Find where the given text appears and provide that cell's center as (x, y) coordinate. 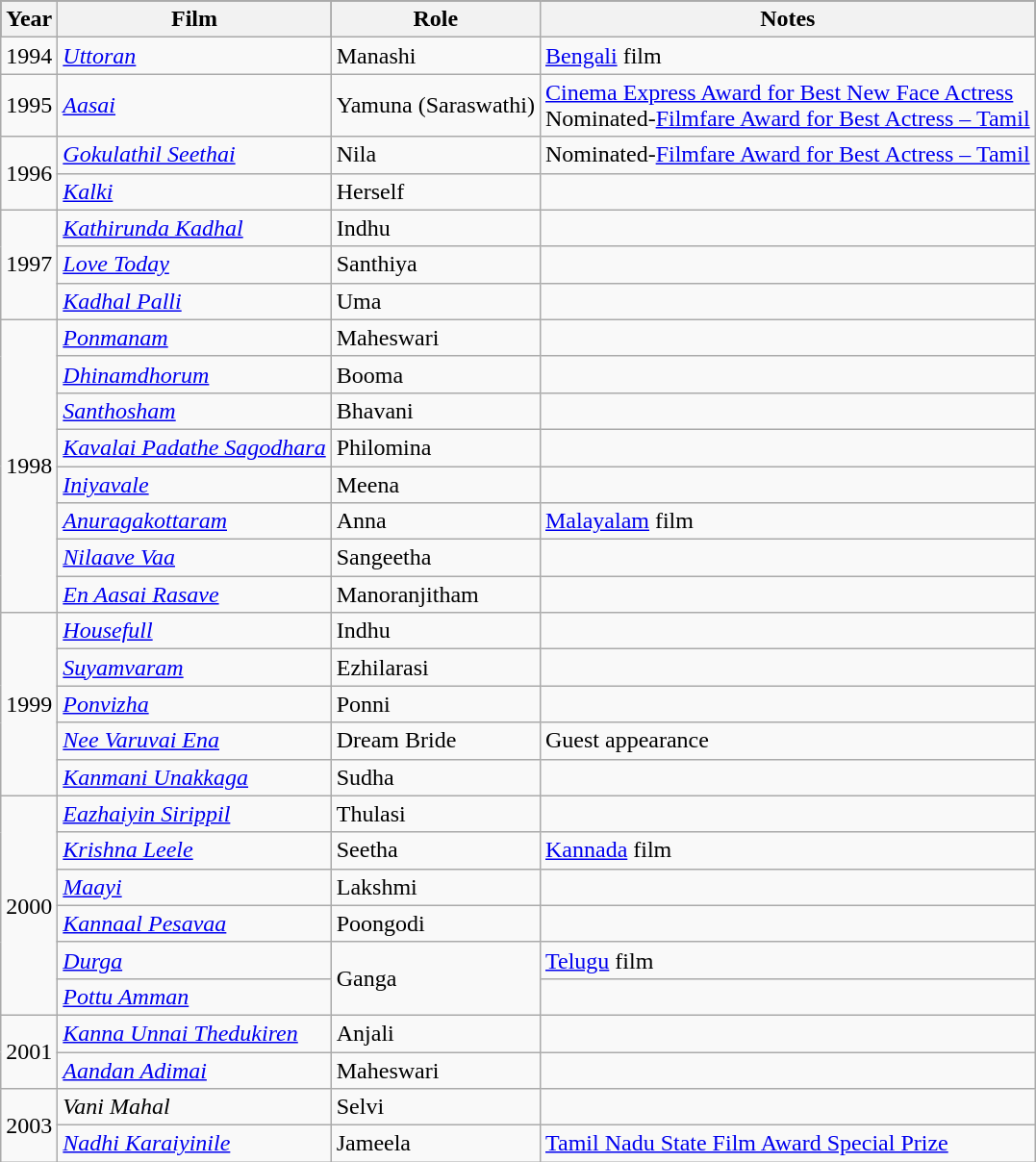
Dhinamdhorum (194, 374)
Jameela (435, 1144)
Anjali (435, 1033)
Ganga (435, 978)
Sangeetha (435, 558)
Nominated-Filmfare Award for Best Actress – Tamil (787, 155)
Film (194, 19)
Uma (435, 301)
Vani Mahal (194, 1107)
Sudha (435, 777)
1995 (29, 106)
Bhavani (435, 411)
Ponmanam (194, 338)
Notes (787, 19)
Love Today (194, 265)
1996 (29, 173)
Booma (435, 374)
Seetha (435, 850)
Uttoran (194, 56)
En Aasai Rasave (194, 594)
Kavalai Padathe Sagodhara (194, 447)
Guest appearance (787, 741)
2000 (29, 905)
Kanna Unnai Thedukiren (194, 1033)
Krishna Leele (194, 850)
Santhiya (435, 265)
2001 (29, 1051)
1994 (29, 56)
Kadhal Palli (194, 301)
Iniyavale (194, 484)
Nee Varuvai Ena (194, 741)
1998 (29, 466)
Suyamvaram (194, 668)
Pottu Amman (194, 997)
Anna (435, 521)
Kannada film (787, 850)
Role (435, 19)
Nila (435, 155)
Year (29, 19)
Aasai (194, 106)
Herself (435, 191)
Cinema Express Award for Best New Face ActressNominated-Filmfare Award for Best Actress – Tamil (787, 106)
Kathirunda Kadhal (194, 228)
Thulasi (435, 814)
Aandan Adimai (194, 1071)
1999 (29, 704)
Housefull (194, 631)
Telugu film (787, 960)
Ezhilarasi (435, 668)
Lakshmi (435, 887)
Nadhi Karaiyinile (194, 1144)
Dream Bride (435, 741)
Ponvizha (194, 704)
2003 (29, 1125)
Philomina (435, 447)
Eazhaiyin Sirippil (194, 814)
1997 (29, 265)
Durga (194, 960)
Maayi (194, 887)
Selvi (435, 1107)
Bengali film (787, 56)
Kanmani Unakkaga (194, 777)
Manoranjitham (435, 594)
Kalki (194, 191)
Yamuna (Saraswathi) (435, 106)
Meena (435, 484)
Poongodi (435, 923)
Ponni (435, 704)
Malayalam film (787, 521)
Kannaal Pesavaa (194, 923)
Santhosham (194, 411)
Nilaave Vaa (194, 558)
Tamil Nadu State Film Award Special Prize (787, 1144)
Gokulathil Seethai (194, 155)
Anuragakottaram (194, 521)
Manashi (435, 56)
